Determine the (X, Y) coordinate at the center of the cell enclosing the given text.  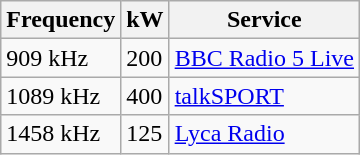
200 (145, 58)
BBC Radio 5 Live (264, 58)
Lyca Radio (264, 134)
Frequency (61, 20)
909 kHz (61, 58)
Service (264, 20)
1458 kHz (61, 134)
125 (145, 134)
400 (145, 96)
1089 kHz (61, 96)
talkSPORT (264, 96)
kW (145, 20)
